Return the (X, Y) coordinate for the center point of the cell that contains the specified text.  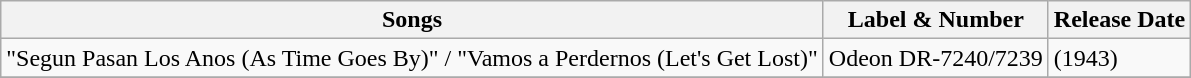
"Segun Pasan Los Anos (As Time Goes By)" / "Vamos a Perdernos (Let's Get Lost)" (412, 58)
Label & Number (936, 20)
(1943) (1119, 58)
Odeon DR-7240/7239 (936, 58)
Release Date (1119, 20)
Songs (412, 20)
